Output the [x, y] coordinate of the center of the cell containing the given text.  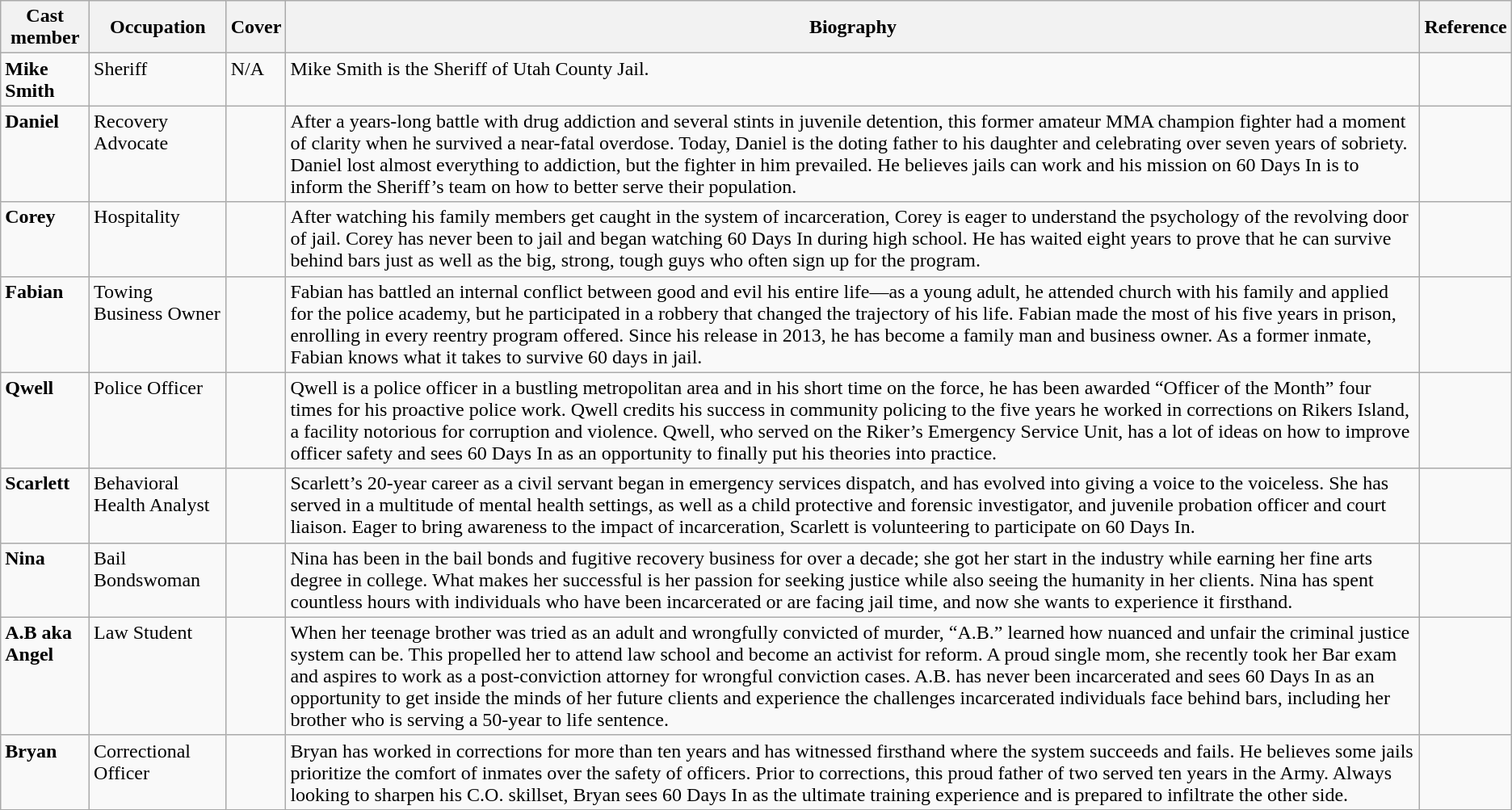
Cast member [45, 27]
Behavioral Health Analyst [158, 506]
Towing Business Owner [158, 325]
Fabian [45, 325]
Recovery Advocate [158, 153]
Mike Smith [45, 79]
Corey [45, 239]
Police Officer [158, 420]
Sheriff [158, 79]
Cover [256, 27]
Qwell [45, 420]
Hospitality [158, 239]
Mike Smith is the Sheriff of Utah County Jail. [853, 79]
Reference [1465, 27]
Scarlett [45, 506]
Nina [45, 580]
Bryan [45, 772]
Law Student [158, 676]
Occupation [158, 27]
Bail Bondswoman [158, 580]
Daniel [45, 153]
A.B aka Angel [45, 676]
N/A [256, 79]
Correctional Officer [158, 772]
Biography [853, 27]
